Determine the [x, y] coordinate at the center of the cell enclosing the given text.  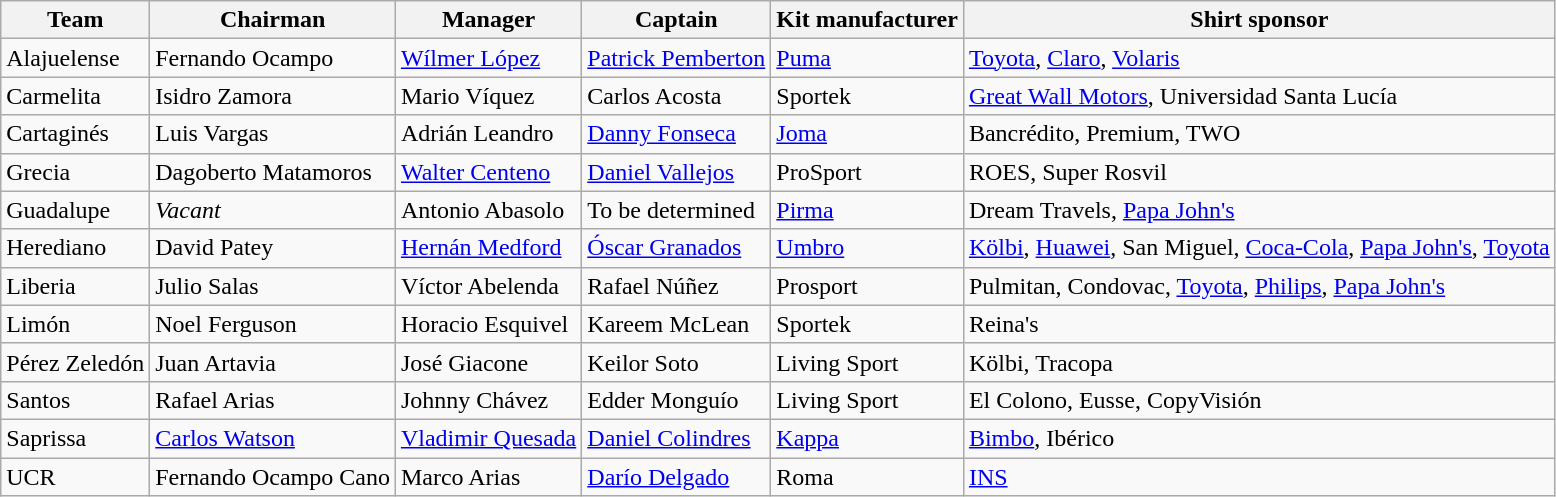
Johnny Chávez [488, 400]
Santos [76, 400]
Herediano [76, 248]
Puma [868, 58]
Isidro Zamora [273, 96]
Bimbo, Ibérico [1259, 438]
Limón [76, 324]
Chairman [273, 20]
Umbro [868, 248]
Carlos Watson [273, 438]
Wílmer López [488, 58]
Daniel Vallejos [676, 172]
Adrián Leandro [488, 134]
Guadalupe [76, 210]
Mario Víquez [488, 96]
Danny Fonseca [676, 134]
José Giacone [488, 362]
Antonio Abasolo [488, 210]
Hernán Medford [488, 248]
Keilor Soto [676, 362]
El Colono, Eusse, CopyVisión [1259, 400]
ROES, Super Rosvil [1259, 172]
Juan Artavia [273, 362]
To be determined [676, 210]
Toyota, Claro, Volaris [1259, 58]
David Patey [273, 248]
Carmelita [76, 96]
Prosport [868, 286]
Marco Arias [488, 477]
Bancrédito, Premium, TWO [1259, 134]
Kit manufacturer [868, 20]
Kölbi, Tracopa [1259, 362]
Shirt sponsor [1259, 20]
Edder Monguío [676, 400]
ProSport [868, 172]
Fernando Ocampo [273, 58]
Manager [488, 20]
Horacio Esquivel [488, 324]
Vladimir Quesada [488, 438]
Carlos Acosta [676, 96]
UCR [76, 477]
Walter Centeno [488, 172]
Liberia [76, 286]
Darío Delgado [676, 477]
Team [76, 20]
Víctor Abelenda [488, 286]
Grecia [76, 172]
Alajuelense [76, 58]
Patrick Pemberton [676, 58]
Saprissa [76, 438]
Roma [868, 477]
Joma [868, 134]
Great Wall Motors, Universidad Santa Lucía [1259, 96]
Reina's [1259, 324]
Captain [676, 20]
Kölbi, Huawei, San Miguel, Coca-Cola, Papa John's, Toyota [1259, 248]
Daniel Colindres [676, 438]
Cartaginés [76, 134]
Julio Salas [273, 286]
Pérez Zeledón [76, 362]
Noel Ferguson [273, 324]
Dream Travels, Papa John's [1259, 210]
Fernando Ocampo Cano [273, 477]
Kareem McLean [676, 324]
Kappa [868, 438]
Rafael Arias [273, 400]
Óscar Granados [676, 248]
Rafael Núñez [676, 286]
Pirma [868, 210]
Dagoberto Matamoros [273, 172]
Pulmitan, Condovac, Toyota, Philips, Papa John's [1259, 286]
INS [1259, 477]
Luis Vargas [273, 134]
Vacant [273, 210]
